Capture the cell that displays the provided text and extract its [x, y] central coordinate. 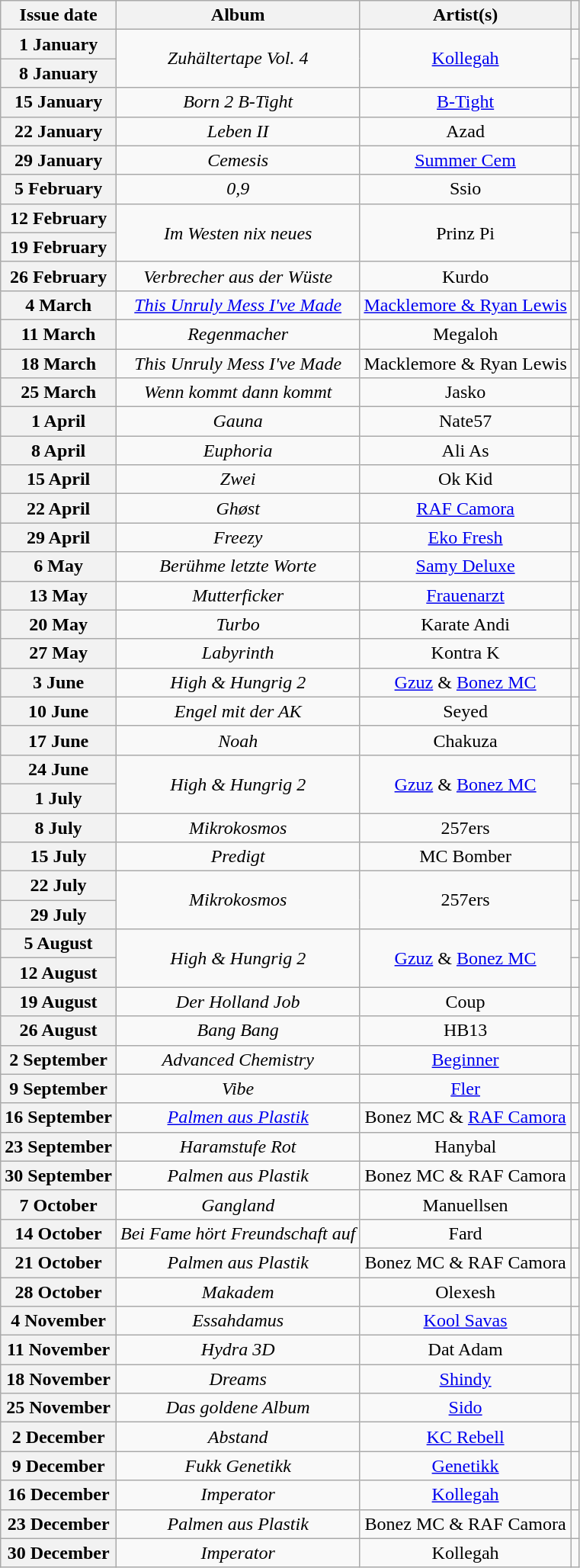
19 February [59, 247]
Sido [465, 1408]
Ghøst [238, 508]
Coup [465, 1002]
1 July [59, 798]
Hanybal [465, 1146]
Zuhältertape Vol. 4 [238, 59]
15 April [59, 479]
Vibe [238, 1089]
20 May [59, 624]
6 May [59, 566]
Samy Deluxe [465, 566]
10 June [59, 711]
Manuellsen [465, 1204]
Ali As [465, 451]
Ssio [465, 189]
Jasko [465, 393]
27 May [59, 653]
30 September [59, 1175]
Engel mit der AK [238, 711]
9 September [59, 1089]
Leben II [238, 131]
Zwei [238, 479]
Berühme letzte Worte [238, 566]
29 January [59, 160]
23 September [59, 1146]
26 February [59, 276]
25 November [59, 1408]
12 August [59, 973]
Cemesis [238, 160]
Summer Cem [465, 160]
2 December [59, 1437]
Kurdo [465, 276]
4 March [59, 305]
Bang Bang [238, 1031]
Ok Kid [465, 479]
Der Holland Job [238, 1002]
Gauna [238, 422]
Chakuza [465, 740]
Frauenarzt [465, 595]
Kontra K [465, 653]
Genetikk [465, 1466]
16 September [59, 1117]
29 April [59, 537]
0,9 [238, 189]
Labyrinth [238, 653]
7 October [59, 1204]
HB13 [465, 1031]
Nate57 [465, 422]
25 March [59, 393]
1 January [59, 44]
22 January [59, 131]
Seyed [465, 711]
KC Rebell [465, 1437]
Kool Savas [465, 1321]
16 December [59, 1495]
22 July [59, 886]
8 April [59, 451]
Dreams [238, 1379]
RAF Camora [465, 508]
Fukk Genetikk [238, 1466]
22 April [59, 508]
18 March [59, 364]
5 February [59, 189]
11 March [59, 334]
5 August [59, 944]
Mutterficker [238, 595]
Gangland [238, 1204]
Regenmacher [238, 334]
15 January [59, 102]
Haramstufe Rot [238, 1146]
Verbrecher aus der Wüste [238, 276]
Freezy [238, 537]
Essahdamus [238, 1321]
13 May [59, 595]
Azad [465, 131]
8 January [59, 73]
Predigt [238, 857]
Fler [465, 1089]
4 November [59, 1321]
3 June [59, 682]
9 December [59, 1466]
2 September [59, 1060]
23 December [59, 1524]
Das goldene Album [238, 1408]
Wenn kommt dann kommt [238, 393]
19 August [59, 1002]
Megaloh [465, 334]
18 November [59, 1379]
Fard [465, 1233]
Turbo [238, 624]
17 June [59, 740]
Dat Adam [465, 1350]
Noah [238, 740]
MC Bomber [465, 857]
Advanced Chemistry [238, 1060]
24 June [59, 769]
29 July [59, 915]
Shindy [465, 1379]
26 August [59, 1031]
Karate Andi [465, 624]
30 December [59, 1553]
1 April [59, 422]
Artist(s) [465, 15]
21 October [59, 1262]
15 July [59, 857]
Eko Fresh [465, 537]
Issue date [59, 15]
14 October [59, 1233]
Beginner [465, 1060]
11 November [59, 1350]
Im Westen nix neues [238, 232]
Born 2 B-Tight [238, 102]
Hydra 3D [238, 1350]
Album [238, 15]
8 July [59, 827]
28 October [59, 1292]
Bei Fame hört Freundschaft auf [238, 1233]
12 February [59, 218]
Makadem [238, 1292]
Prinz Pi [465, 232]
Olexesh [465, 1292]
Euphoria [238, 451]
B-Tight [465, 102]
Abstand [238, 1437]
